Capture the cell that displays the provided text and extract its [X, Y] central coordinate. 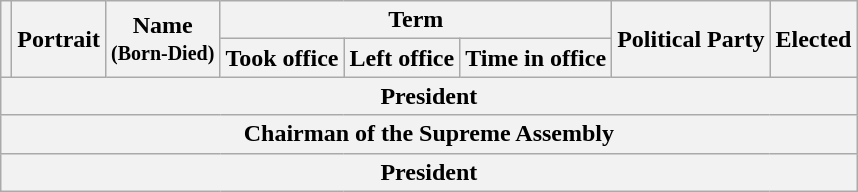
Took office [282, 58]
Political Party [691, 39]
Portrait [59, 39]
Term [416, 20]
Elected [814, 39]
Left office [402, 58]
Chairman of the Supreme Assembly [429, 134]
Name(Born-Died) [162, 39]
Time in office [536, 58]
